Identify which cell holds the provided text, then report its (x, y) central coordinate. 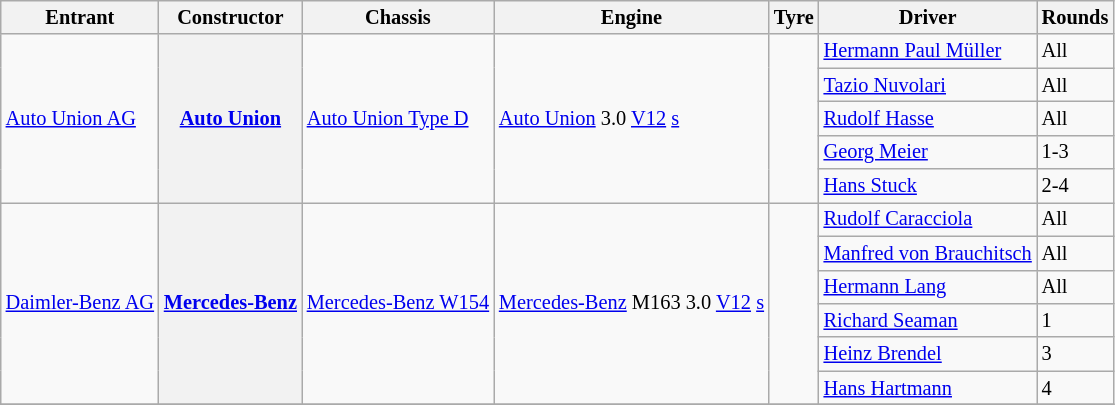
Chassis (398, 17)
Georg Meier (928, 152)
1 (1076, 320)
Auto Union (230, 118)
Auto Union 3.0 V12 s (632, 118)
Hans Hartmann (928, 388)
Entrant (80, 17)
Hermann Lang (928, 287)
Daimler-Benz AG (80, 303)
Rudolf Hasse (928, 118)
Tazio Nuvolari (928, 85)
Mercedes-Benz W154 (398, 303)
2-4 (1076, 186)
Hans Stuck (928, 186)
Driver (928, 17)
Mercedes-Benz (230, 303)
3 (1076, 354)
Richard Seaman (928, 320)
Mercedes-Benz M163 3.0 V12 s (632, 303)
Manfred von Brauchitsch (928, 253)
Rounds (1076, 17)
Tyre (794, 17)
1-3 (1076, 152)
4 (1076, 388)
Engine (632, 17)
Hermann Paul Müller (928, 51)
Auto Union Type D (398, 118)
Auto Union AG (80, 118)
Constructor (230, 17)
Rudolf Caracciola (928, 219)
Heinz Brendel (928, 354)
